Search for the cell housing the specified text and yield its [x, y] center coordinate. 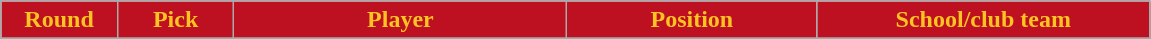
Position [692, 20]
School/club team [984, 20]
Player [400, 20]
Pick [176, 20]
Round [60, 20]
